Detect which cell encompasses the target text, then output its [x, y] center coordinate. 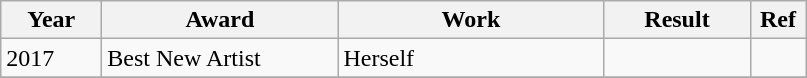
Ref [778, 20]
Work [471, 20]
Award [220, 20]
Best New Artist [220, 58]
Herself [471, 58]
2017 [52, 58]
Result [677, 20]
Year [52, 20]
